Extract the (X, Y) coordinate from the center of the cell holding the provided text.  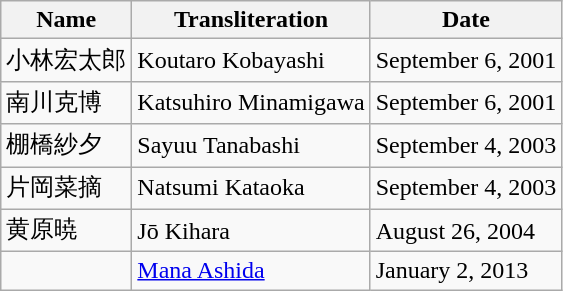
Name (66, 20)
Sayuu Tanabashi (251, 146)
棚橋紗夕 (66, 146)
小林宏太郎 (66, 60)
Koutaro Kobayashi (251, 60)
片岡菜摘 (66, 188)
Jō Kihara (251, 230)
南川克博 (66, 102)
Natsumi Kataoka (251, 188)
Mana Ashida (251, 271)
January 2, 2013 (466, 271)
Katsuhiro Minamigawa (251, 102)
August 26, 2004 (466, 230)
Transliteration (251, 20)
Date (466, 20)
黄原暁 (66, 230)
